Output the [x, y] coordinate of the center of the cell containing the given text.  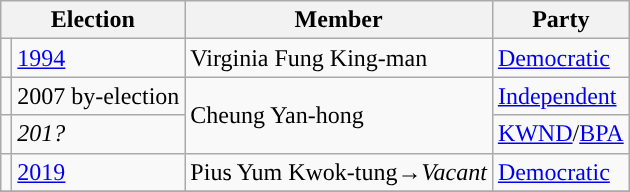
Virginia Fung King-man [339, 58]
Election [93, 20]
201? [98, 134]
Independent [560, 96]
Cheung Yan-hong [339, 115]
KWND/BPA [560, 134]
Party [560, 20]
Pius Yum Kwok-tung→Vacant [339, 172]
2019 [98, 172]
Member [339, 20]
2007 by-election [98, 96]
1994 [98, 58]
